Return the (x, y) coordinate for the center point of the cell that contains the specified text.  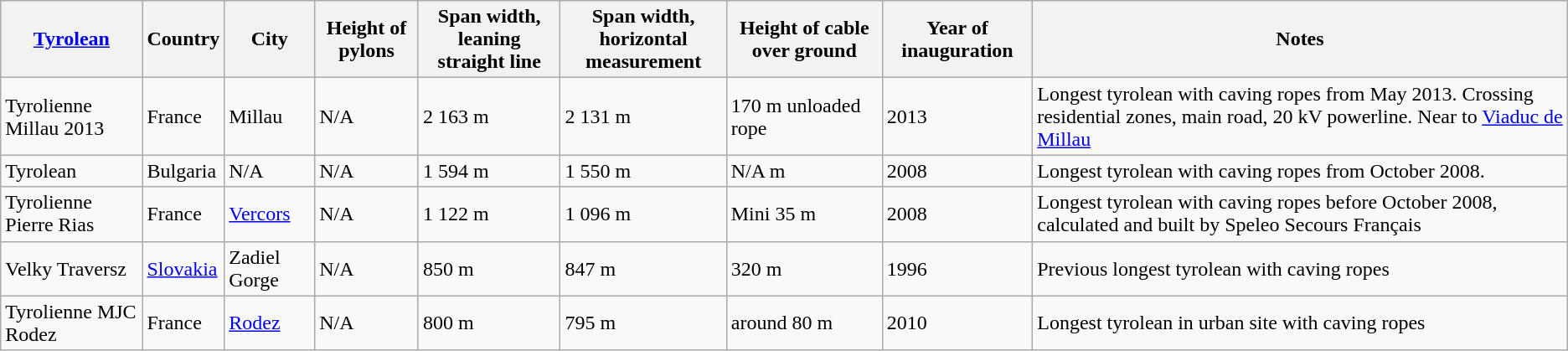
Velky Traversz (72, 268)
Millau (270, 116)
Slovakia (183, 268)
170 m unloaded rope (804, 116)
Bulgaria (183, 171)
320 m (804, 268)
Year of inauguration (957, 39)
1 550 m (643, 171)
1 594 m (489, 171)
1996 (957, 268)
Country (183, 39)
Tyrolienne MJC Rodez (72, 323)
Tyrolienne Millau 2013 (72, 116)
Zadiel Gorge (270, 268)
N/A m (804, 171)
850 m (489, 268)
Longest tyrolean with caving ropes from May 2013. Crossing residential zones, main road, 20 kV powerline. Near to Viaduc de Millau (1300, 116)
Longest tyrolean with caving ropes from October 2008. (1300, 171)
Longest tyrolean in urban site with caving ropes (1300, 323)
Notes (1300, 39)
Rodez (270, 323)
Height of pylons (367, 39)
Vercors (270, 214)
2013 (957, 116)
1 096 m (643, 214)
Previous longest tyrolean with caving ropes (1300, 268)
Tyrolienne Pierre Rias (72, 214)
Span width, leaning straight line (489, 39)
847 m (643, 268)
800 m (489, 323)
Span width, horizontal measurement (643, 39)
1 122 m (489, 214)
Height of cable over ground (804, 39)
City (270, 39)
2010 (957, 323)
around 80 m (804, 323)
Longest tyrolean with caving ropes before October 2008, calculated and built by Speleo Secours Français (1300, 214)
795 m (643, 323)
Mini 35 m (804, 214)
2 131 m (643, 116)
2 163 m (489, 116)
